Extract the [X, Y] coordinate from the center of the cell holding the provided text.  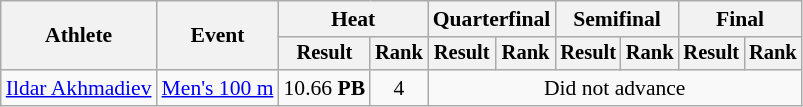
Semifinal [616, 19]
Heat [352, 19]
4 [399, 88]
Final [740, 19]
Athlete [79, 36]
10.66 PB [324, 88]
Did not advance [615, 88]
Event [218, 36]
Quarterfinal [492, 19]
Ildar Akhmadiev [79, 88]
Men's 100 m [218, 88]
